Extract the (X, Y) coordinate from the center of the cell holding the provided text.  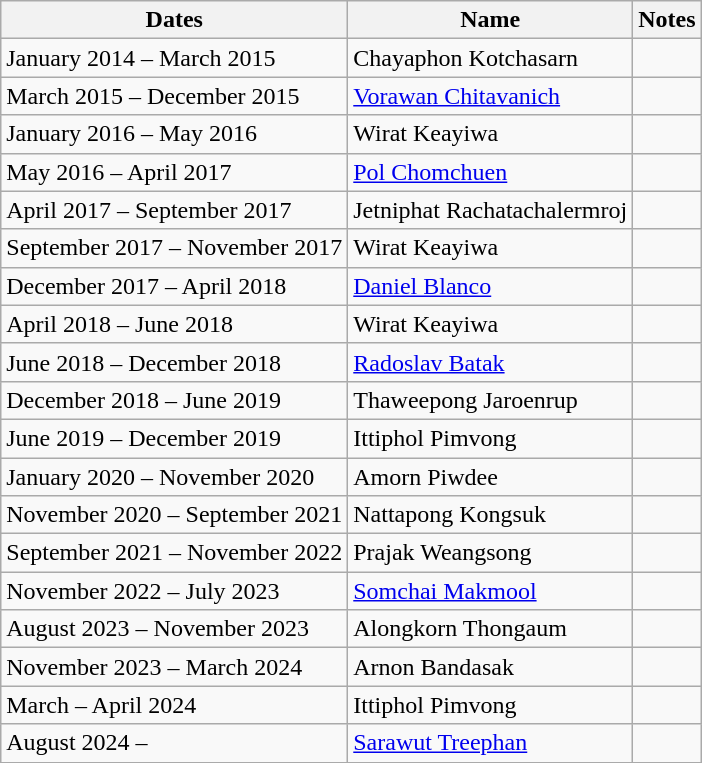
Alongkorn Thongaum (490, 629)
Nattapong Kongsuk (490, 515)
November 2020 – September 2021 (174, 515)
June 2019 – December 2019 (174, 438)
Daniel Blanco (490, 286)
Thaweepong Jaroenrup (490, 400)
November 2023 – March 2024 (174, 667)
Notes (667, 20)
Jetniphat Rachatachalermroj (490, 210)
Vorawan Chitavanich (490, 96)
Radoslav Batak (490, 362)
January 2016 – May 2016 (174, 134)
December 2018 – June 2019 (174, 400)
Somchai Makmool (490, 591)
Arnon Bandasak (490, 667)
Name (490, 20)
Prajak Weangsong (490, 553)
January 2020 – November 2020 (174, 477)
September 2021 – November 2022 (174, 553)
Amorn Piwdee (490, 477)
May 2016 – April 2017 (174, 172)
Chayaphon Kotchasarn (490, 58)
September 2017 – November 2017 (174, 248)
August 2023 – November 2023 (174, 629)
November 2022 – July 2023 (174, 591)
Dates (174, 20)
Sarawut Treephan (490, 743)
Pol Chomchuen (490, 172)
December 2017 – April 2018 (174, 286)
April 2017 – September 2017 (174, 210)
March – April 2024 (174, 705)
March 2015 – December 2015 (174, 96)
January 2014 – March 2015 (174, 58)
June 2018 – December 2018 (174, 362)
April 2018 – June 2018 (174, 324)
August 2024 – (174, 743)
